Search for the cell housing the specified text and yield its [X, Y] center coordinate. 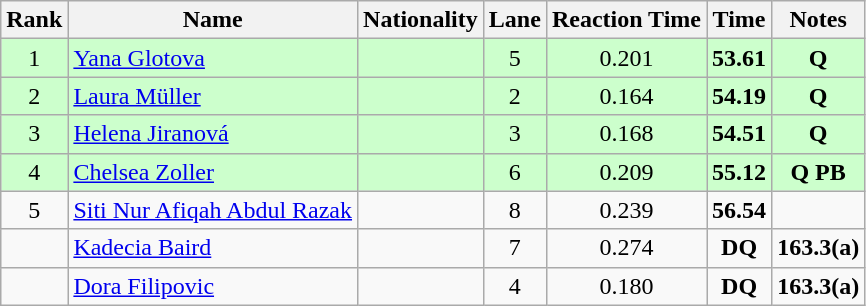
Laura Müller [213, 96]
Reaction Time [626, 20]
0.180 [626, 286]
56.54 [740, 210]
0.164 [626, 96]
Chelsea Zoller [213, 172]
0.239 [626, 210]
53.61 [740, 58]
0.209 [626, 172]
Siti Nur Afiqah Abdul Razak [213, 210]
Name [213, 20]
Helena Jiranová [213, 134]
Rank [34, 20]
54.19 [740, 96]
0.274 [626, 248]
55.12 [740, 172]
Yana Glotova [213, 58]
0.168 [626, 134]
7 [514, 248]
Nationality [421, 20]
Q PB [818, 172]
Kadecia Baird [213, 248]
6 [514, 172]
54.51 [740, 134]
Lane [514, 20]
Dora Filipovic [213, 286]
1 [34, 58]
Time [740, 20]
0.201 [626, 58]
Notes [818, 20]
8 [514, 210]
